Determine the (X, Y) coordinate at the center of the cell enclosing the given text.  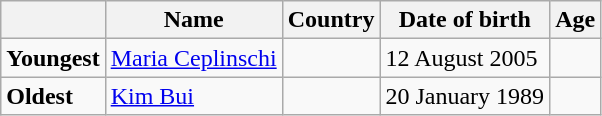
Oldest (53, 96)
Youngest (53, 58)
Age (576, 20)
20 January 1989 (465, 96)
Name (194, 20)
Kim Bui (194, 96)
12 August 2005 (465, 58)
Date of birth (465, 20)
Country (331, 20)
Maria Ceplinschi (194, 58)
